From the cell containing the given text, extract its center point as [X, Y] coordinate. 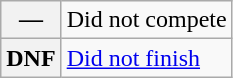
Did not compete [146, 20]
DNF [31, 58]
— [31, 20]
Did not finish [146, 58]
